Locate the cell with the specified text and output its (X, Y) center coordinate. 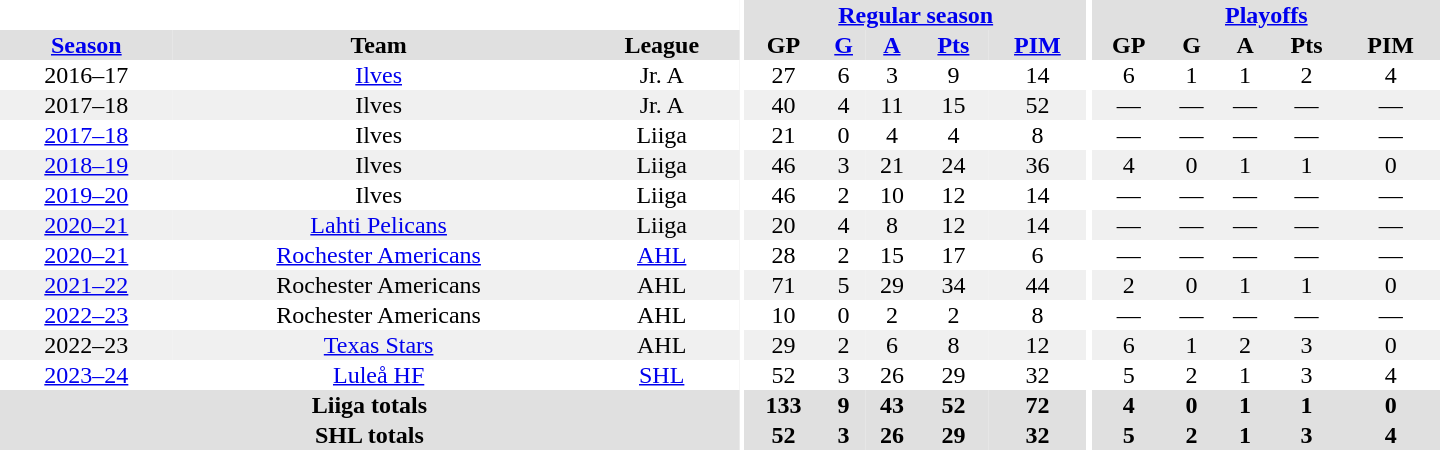
43 (892, 405)
44 (1038, 285)
League (662, 45)
Playoffs (1266, 15)
2023–24 (86, 375)
Luleå HF (379, 375)
Team (379, 45)
Texas Stars (379, 345)
2016–17 (86, 75)
133 (784, 405)
71 (784, 285)
Regular season (916, 15)
Lahti Pelicans (379, 225)
SHL totals (370, 435)
11 (892, 105)
20 (784, 225)
28 (784, 255)
Season (86, 45)
34 (954, 285)
2018–19 (86, 165)
24 (954, 165)
36 (1038, 165)
2021–22 (86, 285)
Liiga totals (370, 405)
40 (784, 105)
72 (1038, 405)
17 (954, 255)
27 (784, 75)
SHL (662, 375)
2019–20 (86, 195)
